Pinpoint the cell where the given text exists, returning its (x, y) midpoint coordinate. 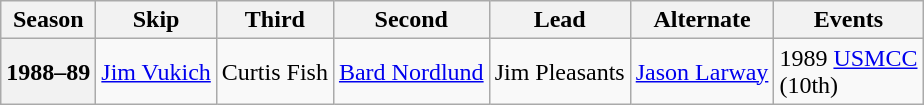
Bard Nordlund (411, 72)
Events (848, 20)
Second (411, 20)
Season (48, 20)
Curtis Fish (274, 72)
Jim Vukich (156, 72)
Skip (156, 20)
1989 USMCC (10th) (848, 72)
Jason Larway (702, 72)
Alternate (702, 20)
Jim Pleasants (560, 72)
Lead (560, 20)
1988–89 (48, 72)
Third (274, 20)
